Search for the cell housing the specified text and yield its (X, Y) center coordinate. 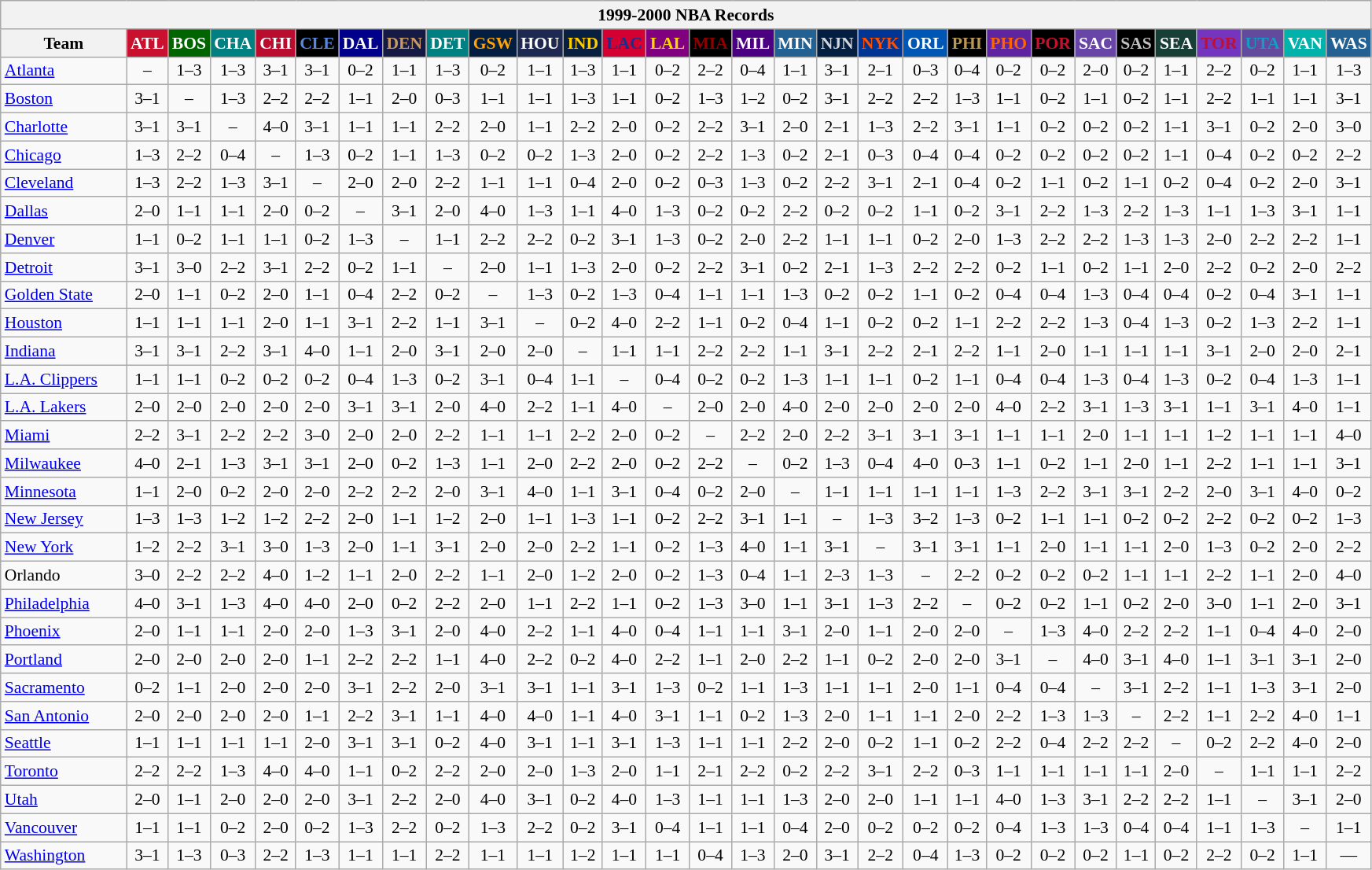
Utah (64, 800)
ATL (148, 43)
PHI (967, 43)
Portland (64, 660)
Seattle (64, 743)
MIL (753, 43)
Detroit (64, 267)
Toronto (64, 772)
TOR (1219, 43)
SEA (1176, 43)
Boston (64, 99)
LAC (624, 43)
Charlotte (64, 127)
LAL (668, 43)
VAN (1305, 43)
Vancouver (64, 828)
Orlando (64, 576)
PHO (1008, 43)
New York (64, 547)
L.A. Lakers (64, 407)
Indiana (64, 352)
IND (583, 43)
Philadelphia (64, 603)
GSW (494, 43)
Atlanta (64, 71)
DAL (361, 43)
L.A. Clippers (64, 379)
SAS (1136, 43)
New Jersey (64, 519)
CHA (233, 43)
HOU (539, 43)
Minnesota (64, 492)
Dallas (64, 212)
BOS (189, 43)
CHI (275, 43)
Denver (64, 239)
Golden State (64, 295)
Miami (64, 436)
Team (64, 43)
Sacramento (64, 688)
2–3 (837, 576)
DET (448, 43)
POR (1053, 43)
MIA (710, 43)
DEN (404, 43)
3–2 (926, 519)
WAS (1349, 43)
CLE (318, 43)
NYK (881, 43)
NJN (837, 43)
SAC (1096, 43)
Cleveland (64, 183)
San Antonio (64, 716)
— (1349, 856)
Phoenix (64, 632)
Chicago (64, 155)
UTA (1263, 43)
Washington (64, 856)
ORL (926, 43)
Milwaukee (64, 463)
MIN (795, 43)
Houston (64, 323)
1999-2000 NBA Records (686, 15)
